Locate the cell with the specified text and output its (X, Y) center coordinate. 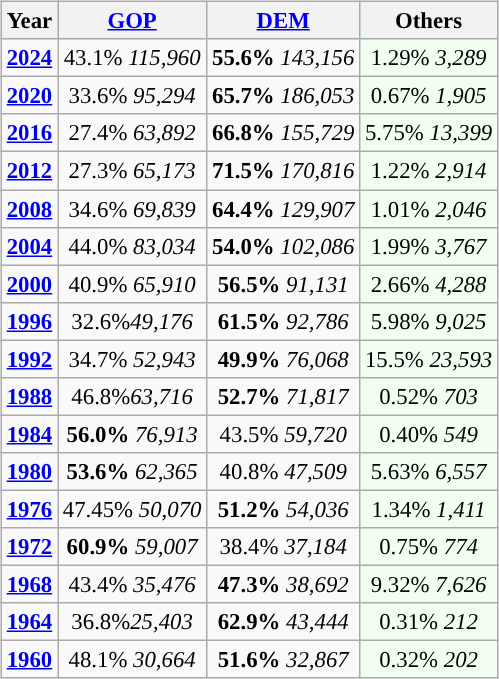
34.7% 52,943 (132, 359)
51.6% 32,867 (284, 660)
1964 (29, 622)
0.67% 1,905 (429, 96)
40.8% 47,509 (284, 472)
66.8% 155,729 (284, 133)
2016 (29, 133)
0.31% 212 (429, 622)
1988 (29, 396)
52.7% 71,817 (284, 396)
5.75% 13,399 (429, 133)
GOP (132, 21)
5.63% 6,557 (429, 472)
27.4% 63,892 (132, 133)
36.8%25,403 (132, 622)
1.99% 3,767 (429, 246)
65.7% 186,053 (284, 96)
55.6% 143,156 (284, 58)
5.98% 9,025 (429, 321)
47.45% 50,070 (132, 509)
1980 (29, 472)
56.0% 76,913 (132, 434)
27.3% 65,173 (132, 171)
38.4% 37,184 (284, 547)
49.9% 76,068 (284, 359)
1.34% 1,411 (429, 509)
Others (429, 21)
1972 (29, 547)
32.6%49,176 (132, 321)
2008 (29, 209)
Year (29, 21)
1.01% 2,046 (429, 209)
0.40% 549 (429, 434)
2020 (29, 96)
2024 (29, 58)
46.8%63,716 (132, 396)
43.4% 35,476 (132, 584)
1976 (29, 509)
61.5% 92,786 (284, 321)
2000 (29, 284)
53.6% 62,365 (132, 472)
43.1% 115,960 (132, 58)
2004 (29, 246)
54.0% 102,086 (284, 246)
0.75% 774 (429, 547)
1.29% 3,289 (429, 58)
1968 (29, 584)
48.1% 30,664 (132, 660)
DEM (284, 21)
64.4% 129,907 (284, 209)
43.5% 59,720 (284, 434)
51.2% 54,036 (284, 509)
9.32% 7,626 (429, 584)
44.0% 83,034 (132, 246)
40.9% 65,910 (132, 284)
2012 (29, 171)
47.3% 38,692 (284, 584)
1996 (29, 321)
0.32% 202 (429, 660)
1984 (29, 434)
1992 (29, 359)
1960 (29, 660)
2.66% 4,288 (429, 284)
34.6% 69,839 (132, 209)
0.52% 703 (429, 396)
60.9% 59,007 (132, 547)
71.5% 170,816 (284, 171)
1.22% 2,914 (429, 171)
56.5% 91,131 (284, 284)
15.5% 23,593 (429, 359)
62.9% 43,444 (284, 622)
33.6% 95,294 (132, 96)
